Extract the (X, Y) coordinate from the center of the cell holding the provided text.  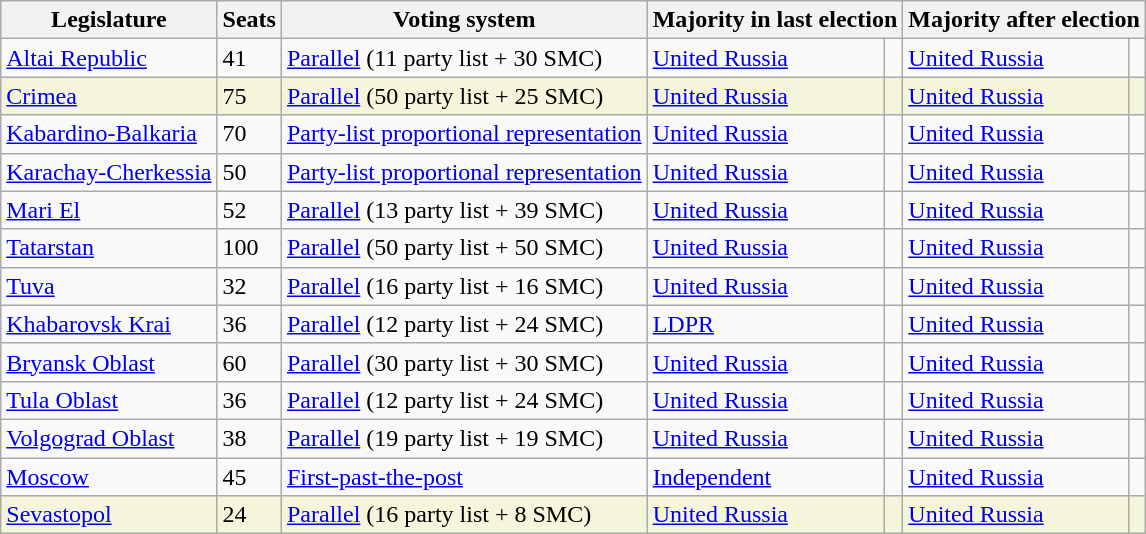
41 (249, 58)
Parallel (50 party list + 50 SMC) (464, 248)
Seats (249, 20)
Tatarstan (109, 248)
LDPR (766, 324)
Tula Oblast (109, 400)
Parallel (16 party list + 16 SMC) (464, 286)
Crimea (109, 96)
Legislature (109, 20)
70 (249, 134)
Parallel (11 party list + 30 SMC) (464, 58)
Mari El (109, 210)
First-past-the-post (464, 477)
Sevastopol (109, 515)
Parallel (13 party list + 39 SMC) (464, 210)
52 (249, 210)
45 (249, 477)
Voting system (464, 20)
50 (249, 172)
Bryansk Oblast (109, 362)
100 (249, 248)
Parallel (19 party list + 19 SMC) (464, 438)
24 (249, 515)
Moscow (109, 477)
32 (249, 286)
Kabardino-Balkaria (109, 134)
Majority after election (1024, 20)
Parallel (16 party list + 8 SMC) (464, 515)
60 (249, 362)
Parallel (30 party list + 30 SMC) (464, 362)
38 (249, 438)
Majority in last election (775, 20)
75 (249, 96)
Altai Republic (109, 58)
Parallel (50 party list + 25 SMC) (464, 96)
Independent (766, 477)
Tuva (109, 286)
Khabarovsk Krai (109, 324)
Volgograd Oblast (109, 438)
Karachay-Cherkessia (109, 172)
